Scan for the cell matching the given text and deliver its [X, Y] coordinate at center. 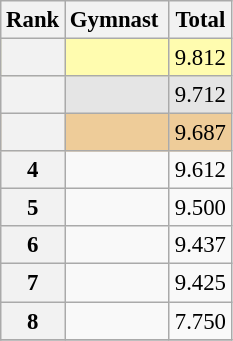
9.687 [200, 133]
9.437 [200, 245]
Rank [33, 20]
4 [33, 170]
8 [33, 321]
Total [200, 20]
9.500 [200, 208]
7 [33, 283]
9.612 [200, 170]
9.812 [200, 58]
9.425 [200, 283]
6 [33, 245]
7.750 [200, 321]
5 [33, 208]
9.712 [200, 95]
Gymnast [118, 20]
